Identify which cell holds the provided text, then report its [X, Y] central coordinate. 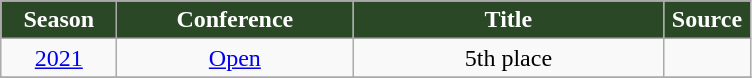
2021 [59, 58]
Open [235, 58]
Source [707, 20]
Title [508, 20]
Season [59, 20]
Conference [235, 20]
5th place [508, 58]
